Pinpoint the cell where the given text exists, returning its (X, Y) midpoint coordinate. 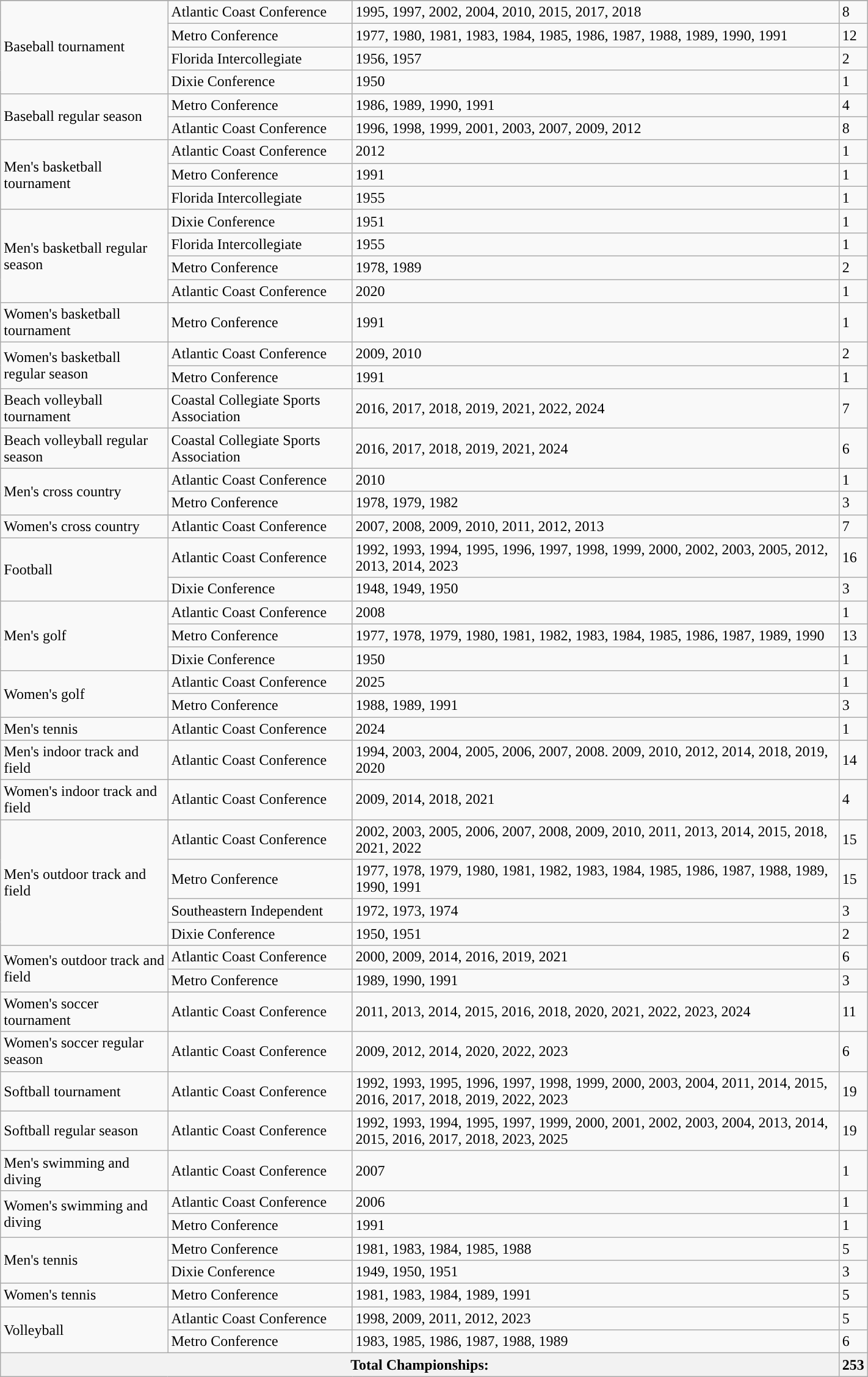
2009, 2014, 2018, 2021 (596, 800)
Total Championships: (420, 1365)
1949, 1950, 1951 (596, 1272)
Men's outdoor track and field (84, 883)
2009, 2010 (596, 354)
2011, 2013, 2014, 2015, 2016, 2018, 2020, 2021, 2022, 2023, 2024 (596, 1012)
1988, 1989, 1991 (596, 705)
1996, 1998, 1999, 2001, 2003, 2007, 2009, 2012 (596, 128)
Women's tennis (84, 1295)
1998, 2009, 2011, 2012, 2023 (596, 1318)
2020 (596, 291)
2007, 2008, 2009, 2010, 2011, 2012, 2013 (596, 526)
Men's swimming and diving (84, 1171)
Women's basketball regular season (84, 366)
Women's swimming and diving (84, 1213)
16 (853, 558)
2025 (596, 682)
2000, 2009, 2014, 2016, 2019, 2021 (596, 957)
2012 (596, 151)
1978, 1979, 1982 (596, 503)
Southeastern Independent (260, 911)
1978, 1989 (596, 267)
1995, 1997, 2002, 2004, 2010, 2015, 2017, 2018 (596, 12)
Women's outdoor track and field (84, 969)
1986, 1989, 1990, 1991 (596, 105)
1977, 1978, 1979, 1980, 1981, 1982, 1983, 1984, 1985, 1986, 1987, 1989, 1990 (596, 635)
Women's soccer tournament (84, 1012)
12 (853, 35)
1989, 1990, 1991 (596, 980)
1992, 1993, 1994, 1995, 1996, 1997, 1998, 1999, 2000, 2002, 2003, 2005, 2012, 2013, 2014, 2023 (596, 558)
2024 (596, 728)
253 (853, 1365)
Beach volleyball tournament (84, 409)
2009, 2012, 2014, 2020, 2022, 2023 (596, 1051)
2010 (596, 480)
Women's basketball tournament (84, 322)
2007 (596, 1171)
Beach volleyball regular season (84, 448)
2016, 2017, 2018, 2019, 2021, 2022, 2024 (596, 409)
1992, 1993, 1994, 1995, 1997, 1999, 2000, 2001, 2002, 2003, 2004, 2013, 2014, 2015, 2016, 2017, 2018, 2023, 2025 (596, 1130)
1981, 1983, 1984, 1985, 1988 (596, 1248)
13 (853, 635)
1977, 1980, 1981, 1983, 1984, 1985, 1986, 1987, 1988, 1989, 1990, 1991 (596, 35)
Women's indoor track and field (84, 800)
Women's golf (84, 693)
1950, 1951 (596, 934)
1977, 1978, 1979, 1980, 1981, 1982, 1983, 1984, 1985, 1986, 1987, 1988, 1989, 1990, 1991 (596, 879)
Men's basketball tournament (84, 175)
1948, 1949, 1950 (596, 589)
Men's basketball regular season (84, 256)
Softball tournament (84, 1091)
Baseball regular season (84, 117)
2002, 2003, 2005, 2006, 2007, 2008, 2009, 2010, 2011, 2013, 2014, 2015, 2018, 2021, 2022 (596, 840)
11 (853, 1012)
1981, 1983, 1984, 1989, 1991 (596, 1295)
Softball regular season (84, 1130)
1956, 1957 (596, 59)
1983, 1985, 1986, 1987, 1988, 1989 (596, 1342)
1972, 1973, 1974 (596, 911)
Men's golf (84, 635)
14 (853, 761)
Baseball tournament (84, 47)
Football (84, 569)
Women's cross country (84, 526)
2006 (596, 1202)
Men's cross country (84, 491)
2008 (596, 612)
Men's indoor track and field (84, 761)
2016, 2017, 2018, 2019, 2021, 2024 (596, 448)
1951 (596, 221)
Volleyball (84, 1330)
1992, 1993, 1995, 1996, 1997, 1998, 1999, 2000, 2003, 2004, 2011, 2014, 2015, 2016, 2017, 2018, 2019, 2022, 2023 (596, 1091)
1994, 2003, 2004, 2005, 2006, 2007, 2008. 2009, 2010, 2012, 2014, 2018, 2019, 2020 (596, 761)
Women's soccer regular season (84, 1051)
